Provide the (X, Y) coordinate of the cell's center where the given text is located.  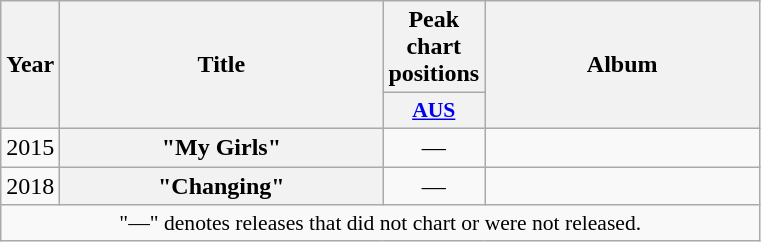
"Changing" (222, 185)
"—" denotes releases that did not chart or were not released. (380, 223)
Year (30, 65)
"My Girls" (222, 147)
Album (622, 65)
2018 (30, 185)
Peak chart positions (434, 47)
Title (222, 65)
2015 (30, 147)
AUS (434, 111)
